Pinpoint the cell where the given text exists, returning its (X, Y) midpoint coordinate. 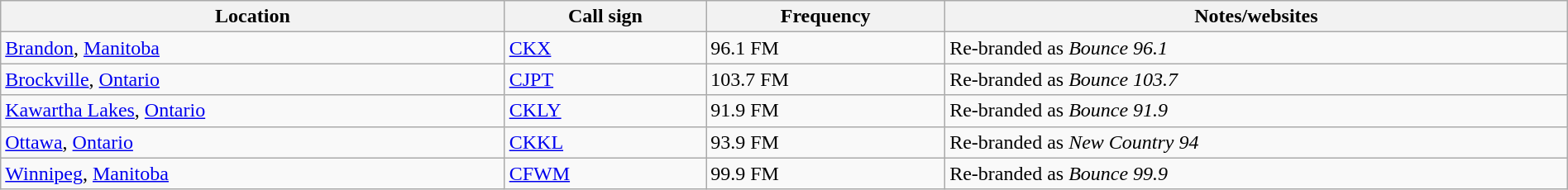
103.7 FM (825, 79)
Re-branded as Bounce 91.9 (1257, 111)
Re-branded as Bounce 96.1 (1257, 48)
CKKL (605, 142)
Winnipeg, Manitoba (253, 173)
Location (253, 17)
99.9 FM (825, 173)
CFWM (605, 173)
Re-branded as Bounce 103.7 (1257, 79)
Frequency (825, 17)
Call sign (605, 17)
Re-branded as New Country 94 (1257, 142)
CKLY (605, 111)
91.9 FM (825, 111)
Brandon, Manitoba (253, 48)
Re-branded as Bounce 99.9 (1257, 173)
Ottawa, Ontario (253, 142)
Notes/websites (1257, 17)
93.9 FM (825, 142)
CKX (605, 48)
CJPT (605, 79)
Brockville, Ontario (253, 79)
Kawartha Lakes, Ontario (253, 111)
96.1 FM (825, 48)
